Locate the cell with the specified text and output its (x, y) center coordinate. 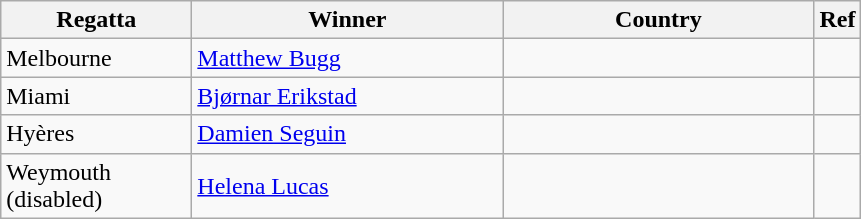
Melbourne (96, 58)
Weymouth (disabled) (96, 186)
Damien Seguin (348, 134)
Country (658, 20)
Ref (838, 20)
Helena Lucas (348, 186)
Miami (96, 96)
Matthew Bugg (348, 58)
Winner (348, 20)
Hyères (96, 134)
Regatta (96, 20)
Bjørnar Erikstad (348, 96)
